Capture the cell that displays the provided text and extract its (X, Y) central coordinate. 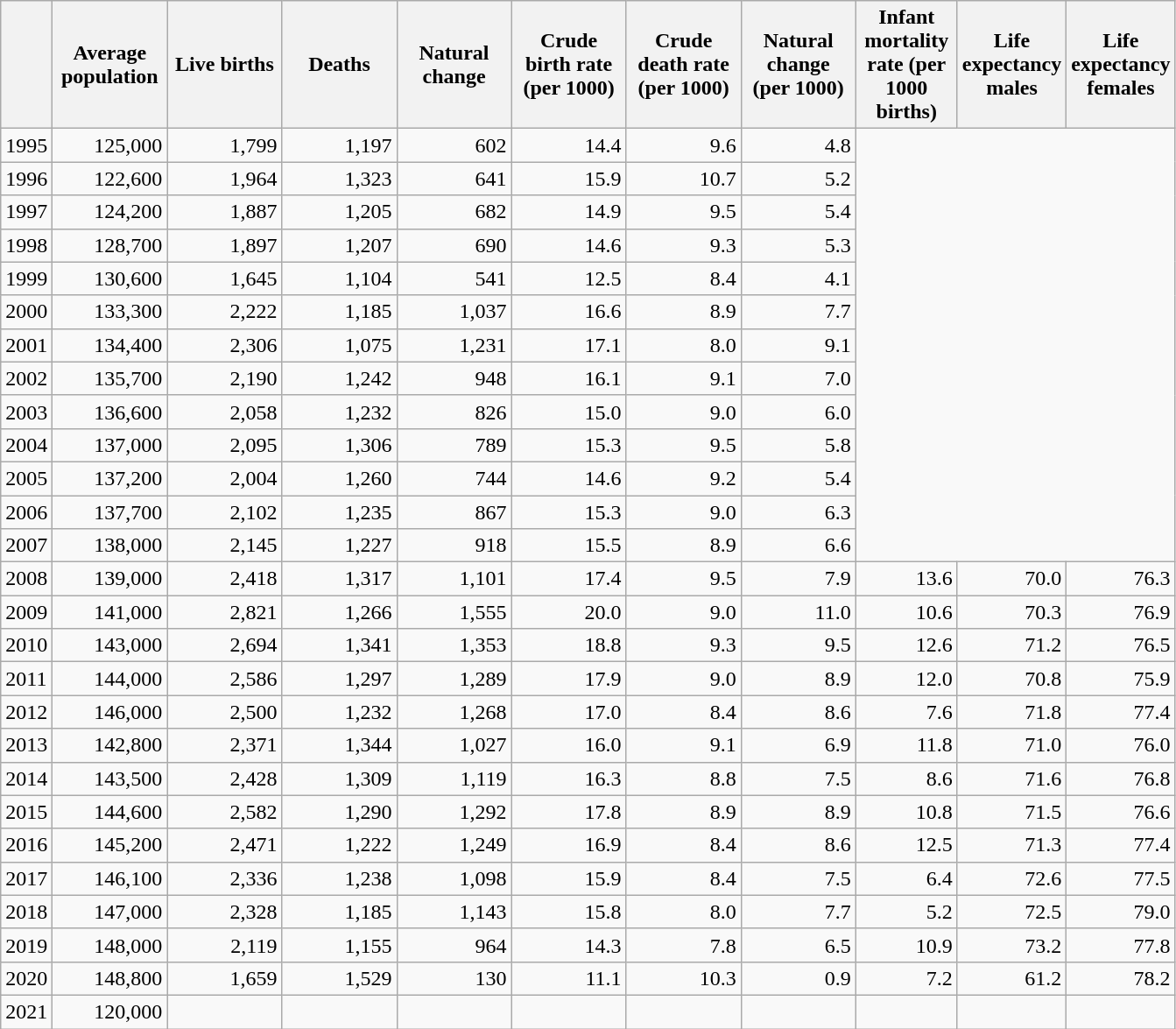
141,000 (110, 612)
6.5 (799, 945)
1,555 (454, 612)
12.6 (906, 645)
1,306 (340, 445)
2010 (26, 645)
2,222 (224, 312)
17.0 (569, 712)
2,095 (224, 445)
14.4 (569, 145)
Natural change (454, 65)
2,500 (224, 712)
2005 (26, 478)
2,371 (224, 745)
78.2 (1121, 978)
137,000 (110, 445)
2021 (26, 1011)
2,428 (224, 779)
1,249 (454, 845)
11.1 (569, 978)
2,821 (224, 612)
541 (454, 278)
Life expectancy males (1011, 65)
76.8 (1121, 779)
10.3 (683, 978)
1,659 (224, 978)
2000 (26, 312)
138,000 (110, 546)
1,027 (454, 745)
70.3 (1011, 612)
1,266 (340, 612)
4.8 (799, 145)
Live births (224, 65)
10.7 (683, 179)
1,098 (454, 878)
1,341 (340, 645)
2,471 (224, 845)
13.6 (906, 579)
143,000 (110, 645)
Crude death rate (per 1000) (683, 65)
Crude birth rate (per 1000) (569, 65)
120,000 (110, 1011)
9.6 (683, 145)
0.9 (799, 978)
14.9 (569, 212)
2,694 (224, 645)
1,964 (224, 179)
6.9 (799, 745)
10.9 (906, 945)
76.9 (1121, 612)
1,268 (454, 712)
76.0 (1121, 745)
17.9 (569, 679)
2003 (26, 412)
79.0 (1121, 912)
Natural change (per 1000) (799, 65)
137,200 (110, 478)
1998 (26, 245)
2011 (26, 679)
2009 (26, 612)
15.0 (569, 412)
1,231 (454, 345)
76.5 (1121, 645)
124,200 (110, 212)
2,119 (224, 945)
75.9 (1121, 679)
5.3 (799, 245)
7.6 (906, 712)
130 (454, 978)
744 (454, 478)
1,155 (340, 945)
71.2 (1011, 645)
867 (454, 512)
Average population (110, 65)
18.8 (569, 645)
1,309 (340, 779)
2002 (26, 378)
8.8 (683, 779)
71.6 (1011, 779)
77.5 (1121, 878)
20.0 (569, 612)
641 (454, 179)
12.0 (906, 679)
6.3 (799, 512)
1,289 (454, 679)
144,000 (110, 679)
76.6 (1121, 812)
1,207 (340, 245)
1,227 (340, 546)
1,292 (454, 812)
70.0 (1011, 579)
14.3 (569, 945)
73.2 (1011, 945)
2014 (26, 779)
5.8 (799, 445)
71.0 (1011, 745)
2,418 (224, 579)
72.6 (1011, 878)
6.0 (799, 412)
1,205 (340, 212)
72.5 (1011, 912)
2,145 (224, 546)
2018 (26, 912)
2001 (26, 345)
1,897 (224, 245)
2,586 (224, 679)
2,058 (224, 412)
148,000 (110, 945)
1,297 (340, 679)
2004 (26, 445)
122,600 (110, 179)
1,075 (340, 345)
1,353 (454, 645)
2019 (26, 945)
7.8 (683, 945)
136,600 (110, 412)
826 (454, 412)
690 (454, 245)
1,323 (340, 179)
1999 (26, 278)
4.1 (799, 278)
17.4 (569, 579)
17.1 (569, 345)
148,800 (110, 978)
135,700 (110, 378)
1,317 (340, 579)
1996 (26, 179)
125,000 (110, 145)
602 (454, 145)
2,190 (224, 378)
15.5 (569, 546)
1,222 (340, 845)
789 (454, 445)
918 (454, 546)
139,000 (110, 579)
Life expectancy females (1121, 65)
682 (454, 212)
1,238 (340, 878)
9.2 (683, 478)
1997 (26, 212)
1,143 (454, 912)
16.6 (569, 312)
2,328 (224, 912)
6.4 (906, 878)
1,887 (224, 212)
1,197 (340, 145)
128,700 (110, 245)
71.5 (1011, 812)
2012 (26, 712)
Infant mortality rate (per 1000 births) (906, 65)
144,600 (110, 812)
10.8 (906, 812)
76.3 (1121, 579)
964 (454, 945)
77.8 (1121, 945)
10.6 (906, 612)
143,500 (110, 779)
2013 (26, 745)
2,306 (224, 345)
1,344 (340, 745)
11.8 (906, 745)
71.3 (1011, 845)
6.6 (799, 546)
2008 (26, 579)
Deaths (340, 65)
1,104 (340, 278)
2015 (26, 812)
1,119 (454, 779)
11.0 (799, 612)
1,290 (340, 812)
1,645 (224, 278)
2016 (26, 845)
130,600 (110, 278)
134,400 (110, 345)
147,000 (110, 912)
142,800 (110, 745)
16.0 (569, 745)
137,700 (110, 512)
61.2 (1011, 978)
1,242 (340, 378)
133,300 (110, 312)
7.9 (799, 579)
1,799 (224, 145)
2,004 (224, 478)
2,336 (224, 878)
2017 (26, 878)
17.8 (569, 812)
2007 (26, 546)
16.1 (569, 378)
7.2 (906, 978)
1,235 (340, 512)
145,200 (110, 845)
1,529 (340, 978)
1,101 (454, 579)
16.3 (569, 779)
1,260 (340, 478)
2020 (26, 978)
146,100 (110, 878)
146,000 (110, 712)
2,582 (224, 812)
71.8 (1011, 712)
7.0 (799, 378)
16.9 (569, 845)
948 (454, 378)
1,037 (454, 312)
2,102 (224, 512)
15.8 (569, 912)
70.8 (1011, 679)
2006 (26, 512)
1995 (26, 145)
